Find where the given text appears and provide that cell's center as [X, Y] coordinate. 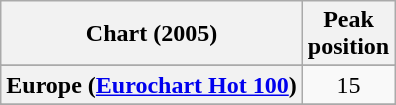
15 [348, 85]
Peakposition [348, 34]
Europe (Eurochart Hot 100) [152, 85]
Chart (2005) [152, 34]
